Extract the [X, Y] coordinate from the center of the cell holding the provided text.  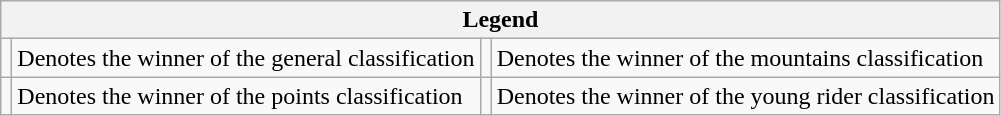
Denotes the winner of the points classification [246, 96]
Denotes the winner of the general classification [246, 58]
Legend [500, 20]
Denotes the winner of the young rider classification [746, 96]
Denotes the winner of the mountains classification [746, 58]
